Find where the given text appears and provide that cell's center as (X, Y) coordinate. 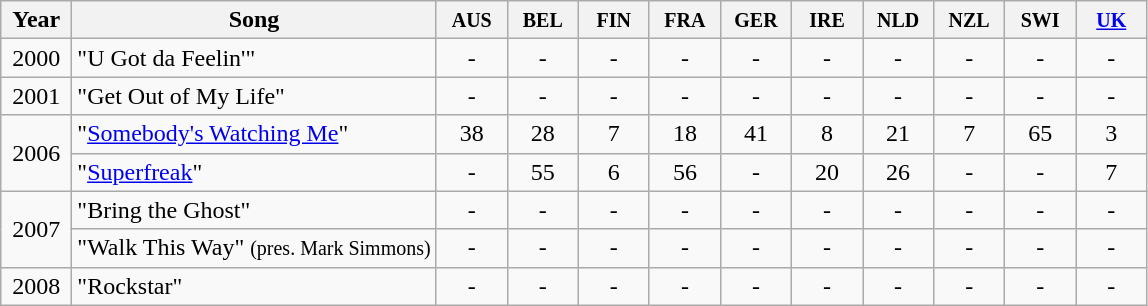
18 (684, 134)
21 (898, 134)
FIN (614, 20)
3 (1112, 134)
"U Got da Feelin'" (254, 58)
NLD (898, 20)
AUS (472, 20)
"Get Out of My Life" (254, 96)
"Somebody's Watching Me" (254, 134)
2007 (36, 229)
"Bring the Ghost" (254, 210)
BEL (542, 20)
"Walk This Way" (pres. Mark Simmons) (254, 248)
65 (1040, 134)
"Superfreak" (254, 172)
56 (684, 172)
2000 (36, 58)
GER (756, 20)
28 (542, 134)
8 (826, 134)
2006 (36, 153)
38 (472, 134)
IRE (826, 20)
Song (254, 20)
55 (542, 172)
"Rockstar" (254, 286)
26 (898, 172)
NZL (970, 20)
2001 (36, 96)
20 (826, 172)
FRA (684, 20)
41 (756, 134)
Year (36, 20)
UK (1112, 20)
SWI (1040, 20)
6 (614, 172)
2008 (36, 286)
